Return the (x, y) coordinate for the center point of the cell that contains the specified text.  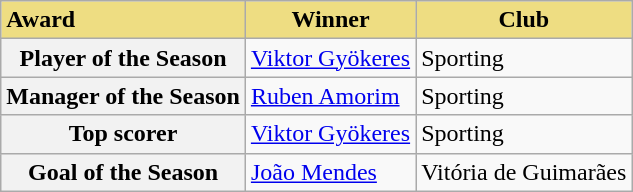
Goal of the Season (124, 172)
Winner (330, 20)
Vitória de Guimarães (524, 172)
Award (124, 20)
Ruben Amorim (330, 96)
Manager of the Season (124, 96)
Player of the Season (124, 58)
Club (524, 20)
Top scorer (124, 134)
João Mendes (330, 172)
